Capture the cell that displays the provided text and extract its (x, y) central coordinate. 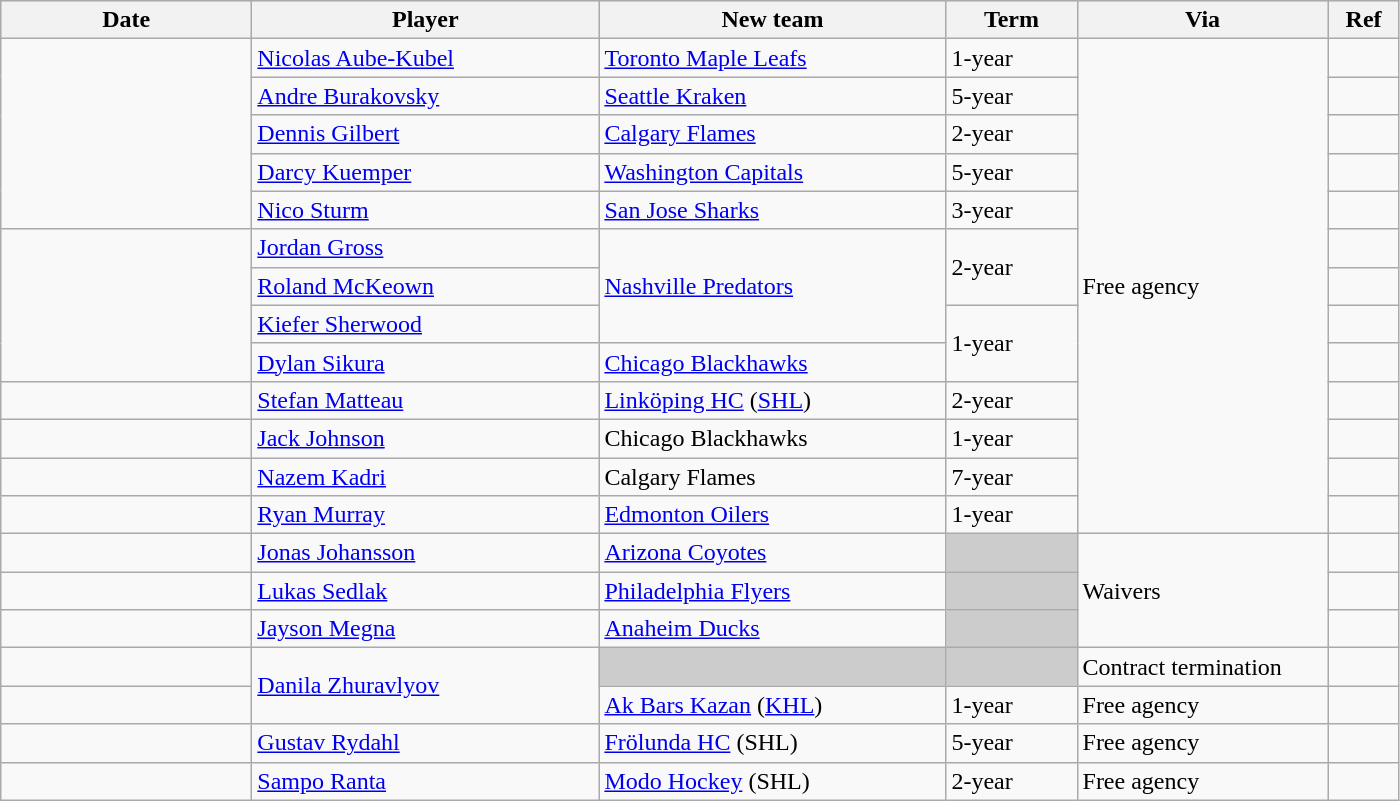
Jack Johnson (426, 438)
Nicolas Aube-Kubel (426, 58)
Ak Bars Kazan (KHL) (772, 705)
Nico Sturm (426, 210)
Danila Zhuravlyov (426, 686)
Ryan Murray (426, 515)
Seattle Kraken (772, 96)
Toronto Maple Leafs (772, 58)
Nazem Kadri (426, 477)
Roland McKeown (426, 286)
Ref (1364, 20)
Contract termination (1202, 667)
New team (772, 20)
Darcy Kuemper (426, 172)
Sampo Ranta (426, 781)
Player (426, 20)
Modo Hockey (SHL) (772, 781)
Dennis Gilbert (426, 134)
Date (126, 20)
Jonas Johansson (426, 553)
Kiefer Sherwood (426, 324)
Linköping HC (SHL) (772, 400)
Washington Capitals (772, 172)
Gustav Rydahl (426, 743)
Philadelphia Flyers (772, 591)
Dylan Sikura (426, 362)
Via (1202, 20)
San Jose Sharks (772, 210)
Waivers (1202, 591)
Anaheim Ducks (772, 629)
Edmonton Oilers (772, 515)
Term (1012, 20)
Lukas Sedlak (426, 591)
3-year (1012, 210)
Arizona Coyotes (772, 553)
7-year (1012, 477)
Jordan Gross (426, 248)
Stefan Matteau (426, 400)
Frölunda HC (SHL) (772, 743)
Andre Burakovsky (426, 96)
Nashville Predators (772, 286)
Jayson Megna (426, 629)
